Output the [X, Y] coordinate of the center of the cell containing the given text.  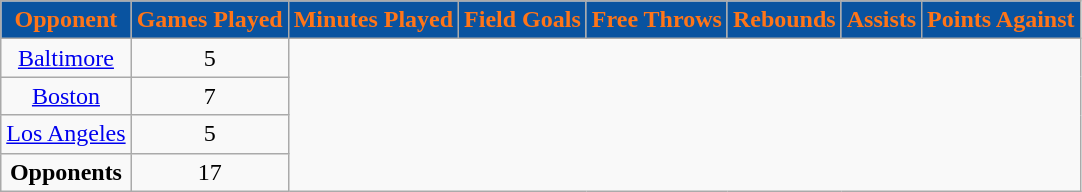
Los Angeles [66, 134]
Assists [881, 20]
Boston [66, 96]
Games Played [210, 20]
7 [210, 96]
Field Goals [523, 20]
Free Throws [656, 20]
Baltimore [66, 58]
Opponent [66, 20]
Minutes Played [373, 20]
Points Against [1001, 20]
17 [210, 172]
Rebounds [784, 20]
Opponents [66, 172]
